Scan for the cell matching the given text and deliver its [x, y] coordinate at center. 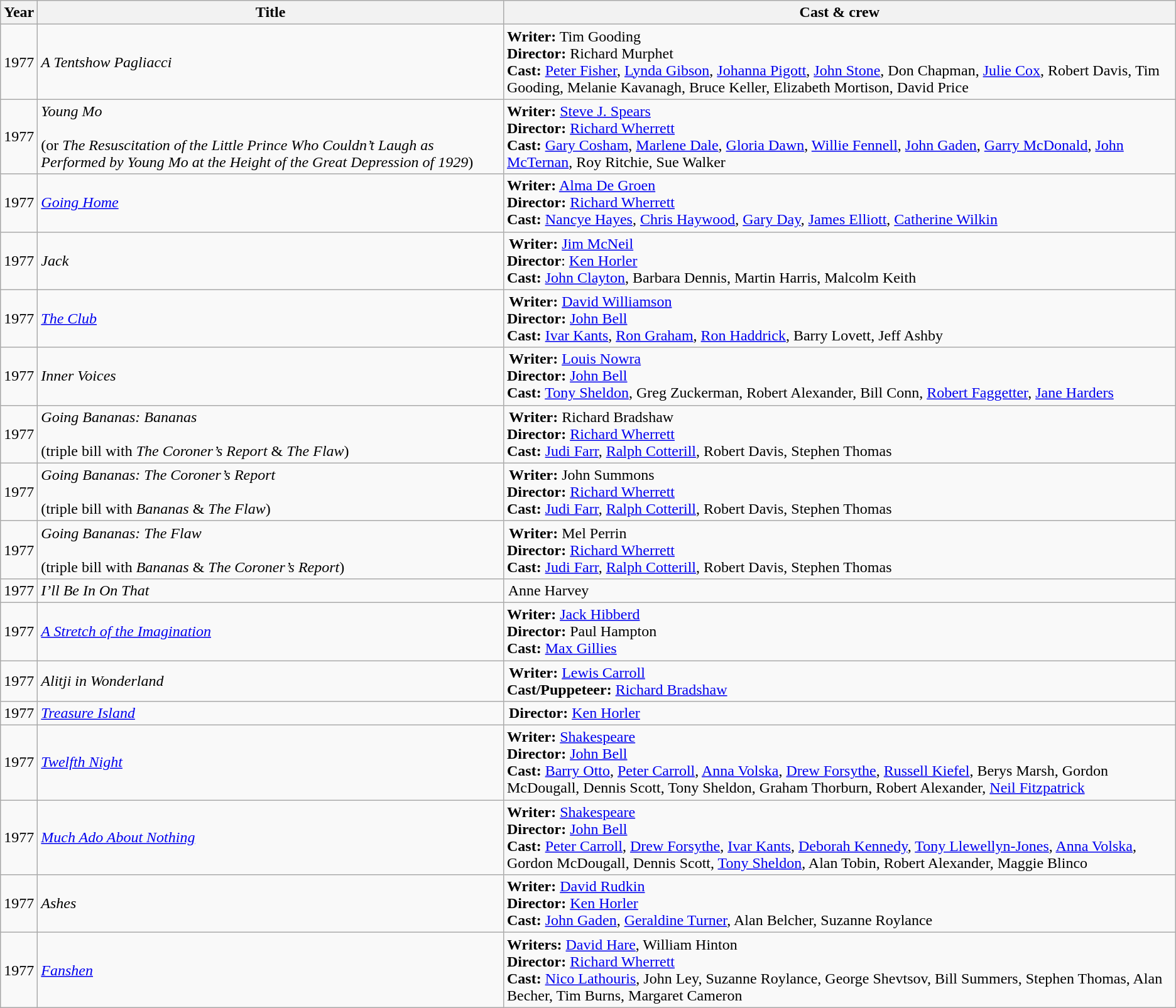
Writer: Jim McNeilDirector: Ken HorlerCast: John Clayton, Barbara Dennis, Martin Harris, Malcolm Keith [839, 261]
Treasure Island [271, 713]
Ashes [271, 904]
Inner Voices [271, 376]
Going Bananas: The Flaw(triple bill with Bananas & The Coroner’s Report) [271, 550]
Title [271, 13]
Writer: Alma De GroenDirector: Richard WherrettCast: Nancye Hayes, Chris Haywood, Gary Day, James Elliott, Catherine Wilkin [839, 203]
Jack [271, 261]
Much Ado About Nothing [271, 838]
The Club [271, 318]
Writer: David WilliamsonDirector: John BellCast: Ivar Kants, Ron Graham, Ron Haddrick, Barry Lovett, Jeff Ashby [839, 318]
Going Bananas: The Coroner’s Report(triple bill with Bananas & The Flaw) [271, 492]
Writer: John SummonsDirector: Richard WherrettCast: Judi Farr, Ralph Cotterill, Robert Davis, Stephen Thomas [839, 492]
Writer: Jack HibberdDirector: Paul HamptonCast: Max Gillies [839, 631]
A Tentshow Pagliacci [271, 62]
Young Mo(or The Resuscitation of the Little Prince Who Couldn’t Laugh as Performed by Young Mo at the Height of the Great Depression of 1929) [271, 137]
Writer: Louis NowraDirector: John BellCast: Tony Sheldon, Greg Zuckerman, Robert Alexander, Bill Conn, Robert Faggetter, Jane Harders [839, 376]
A Stretch of the Imagination [271, 631]
Going Bananas: Bananas(triple bill with The Coroner’s Report & The Flaw) [271, 434]
Writer: Lewis CarrollCast/Puppeteer: Richard Bradshaw [839, 681]
Fanshen [271, 970]
Writer: Richard BradshawDirector: Richard WherrettCast: Judi Farr, Ralph Cotterill, Robert Davis, Stephen Thomas [839, 434]
Anne Harvey [839, 590]
Year [19, 13]
Writer: David RudkinDirector: Ken HorlerCast: John Gaden, Geraldine Turner, Alan Belcher, Suzanne Roylance [839, 904]
Alitji in Wonderland [271, 681]
Twelfth Night [271, 762]
Director: Ken Horler [839, 713]
Writer: Mel PerrinDirector: Richard WherrettCast: Judi Farr, Ralph Cotterill, Robert Davis, Stephen Thomas [839, 550]
I’ll Be In On That [271, 590]
Going Home [271, 203]
Cast & crew [839, 13]
